Locate the cell with the specified text and output its [X, Y] center coordinate. 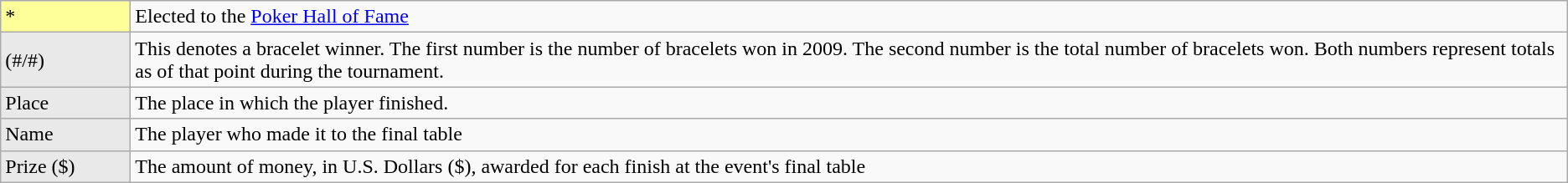
Prize ($) [65, 166]
Name [65, 135]
(#/#) [65, 60]
* [65, 17]
Elected to the Poker Hall of Fame [849, 17]
The place in which the player finished. [849, 103]
Place [65, 103]
The amount of money, in U.S. Dollars ($), awarded for each finish at the event's final table [849, 166]
The player who made it to the final table [849, 135]
